Find where the given text appears and provide that cell's center as [X, Y] coordinate. 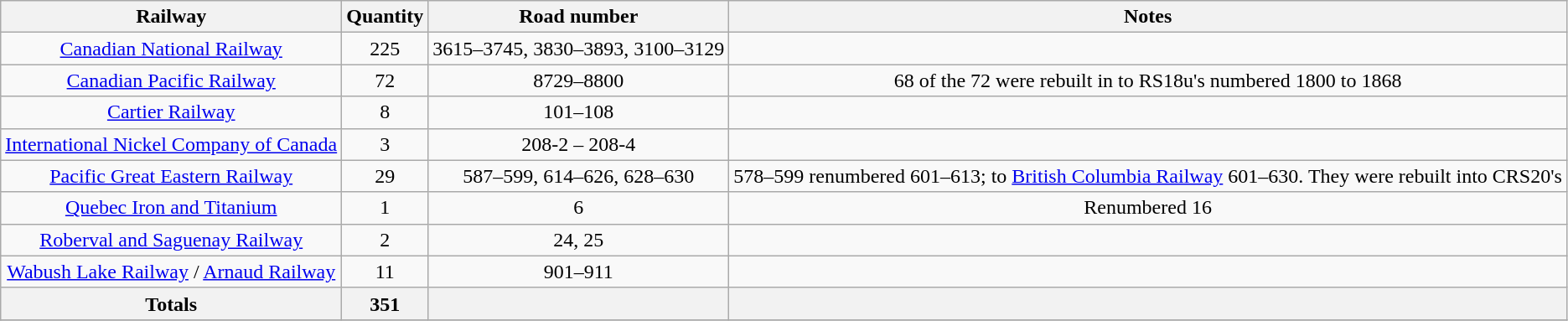
Quantity [386, 17]
Notes [1148, 17]
225 [386, 49]
Railway [171, 17]
2 [386, 240]
29 [386, 176]
68 of the 72 were rebuilt in to RS18u's numbered 1800 to 1868 [1148, 80]
208-2 – 208-4 [578, 144]
24, 25 [578, 240]
3615–3745, 3830–3893, 3100–3129 [578, 49]
6 [578, 208]
Pacific Great Eastern Railway [171, 176]
Cartier Railway [171, 112]
101–108 [578, 112]
11 [386, 272]
Canadian Pacific Railway [171, 80]
Road number [578, 17]
Renumbered 16 [1148, 208]
587–599, 614–626, 628–630 [578, 176]
901–911 [578, 272]
8 [386, 112]
1 [386, 208]
8729–8800 [578, 80]
Quebec Iron and Titanium [171, 208]
Totals [171, 303]
351 [386, 303]
Wabush Lake Railway / Arnaud Railway [171, 272]
International Nickel Company of Canada [171, 144]
Roberval and Saguenay Railway [171, 240]
Canadian National Railway [171, 49]
3 [386, 144]
72 [386, 80]
578–599 renumbered 601–613; to British Columbia Railway 601–630. They were rebuilt into CRS20's [1148, 176]
